Provide the (x, y) coordinate of the cell's center where the given text is located.  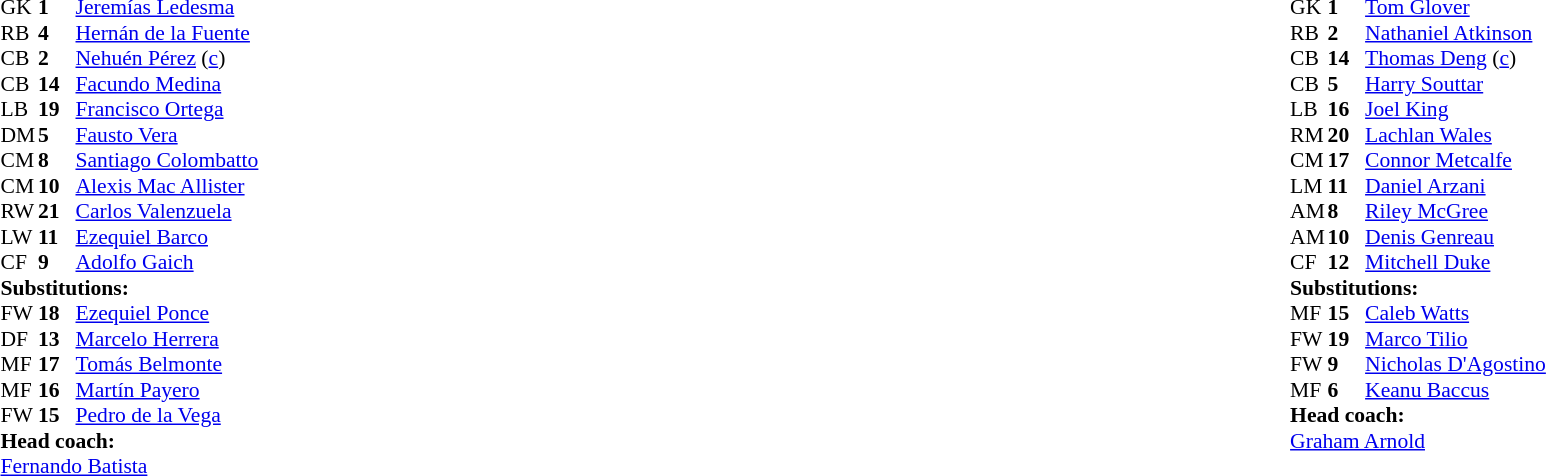
Martín Payero (168, 390)
Mitchell Duke (1456, 263)
Ezequiel Barco (168, 237)
Nathaniel Atkinson (1456, 33)
Nehuén Pérez (c) (168, 59)
Fausto Vera (168, 135)
21 (57, 211)
LM (1309, 186)
Ezequiel Ponce (168, 313)
12 (1347, 263)
4 (57, 33)
Tomás Belmonte (168, 365)
Santiago Colombatto (168, 161)
Marco Tilio (1456, 339)
Lachlan Wales (1456, 135)
Harry Souttar (1456, 84)
Riley McGree (1456, 211)
Daniel Arzani (1456, 186)
18 (57, 313)
Connor Metcalfe (1456, 161)
Francisco Ortega (168, 109)
Facundo Medina (168, 84)
Caleb Watts (1456, 313)
LW (19, 237)
DM (19, 135)
Thomas Deng (c) (1456, 59)
Keanu Baccus (1456, 390)
6 (1347, 390)
DF (19, 339)
Alexis Mac Allister (168, 186)
Joel King (1456, 109)
Denis Genreau (1456, 237)
Pedro de la Vega (168, 415)
RM (1309, 135)
Carlos Valenzuela (168, 211)
Marcelo Herrera (168, 339)
13 (57, 339)
RW (19, 211)
Hernán de la Fuente (168, 33)
Nicholas D'Agostino (1456, 365)
Graham Arnold (1418, 441)
20 (1347, 135)
Adolfo Gaich (168, 263)
